Identify which cell holds the provided text, then report its (x, y) central coordinate. 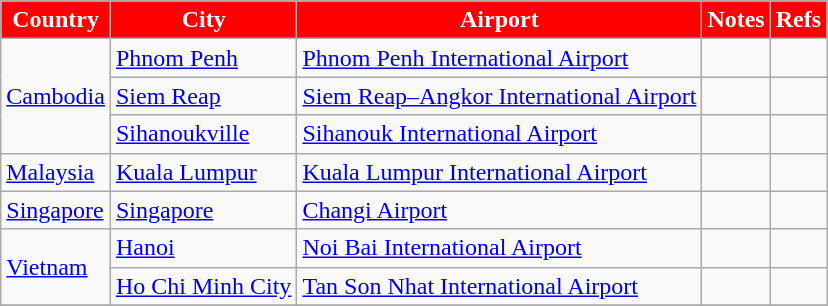
Notes (736, 20)
Malaysia (56, 172)
Ho Chi Minh City (203, 286)
Refs (798, 20)
Country (56, 20)
Sihanoukville (203, 134)
Changi Airport (500, 210)
Siem Reap–Angkor International Airport (500, 96)
Kuala Lumpur (203, 172)
Sihanouk International Airport (500, 134)
Kuala Lumpur International Airport (500, 172)
Hanoi (203, 248)
Cambodia (56, 96)
Vietnam (56, 267)
Siem Reap (203, 96)
City (203, 20)
Phnom Penh (203, 58)
Phnom Penh International Airport (500, 58)
Airport (500, 20)
Tan Son Nhat International Airport (500, 286)
Noi Bai International Airport (500, 248)
